Extract the [X, Y] coordinate from the center of the cell holding the provided text.  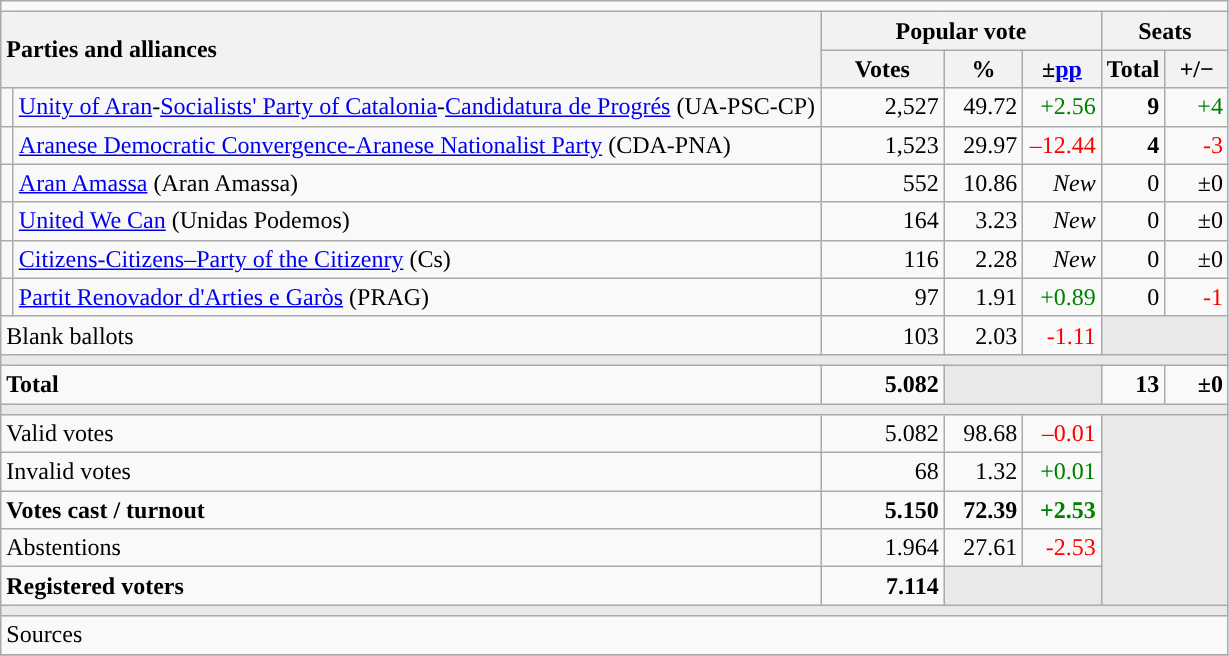
Blank ballots [411, 335]
-3 [1197, 145]
+2.53 [1062, 510]
10.86 [984, 183]
Votes cast / turnout [411, 510]
+4 [1197, 107]
13 [1133, 384]
±pp [1062, 69]
1.32 [984, 472]
+0.01 [1062, 472]
98.68 [984, 434]
1.91 [984, 297]
29.97 [984, 145]
Valid votes [411, 434]
Seats [1164, 31]
552 [883, 183]
Popular vote [962, 31]
1,523 [883, 145]
Parties and alliances [411, 50]
5.150 [883, 510]
9 [1133, 107]
United We Can (Unidas Podemos) [416, 221]
2,527 [883, 107]
49.72 [984, 107]
Abstentions [411, 548]
4 [1133, 145]
3.23 [984, 221]
72.39 [984, 510]
Aran Amassa (Aran Amassa) [416, 183]
–12.44 [1062, 145]
Registered voters [411, 586]
164 [883, 221]
Sources [615, 635]
Unity of Aran-Socialists' Party of Catalonia-Candidatura de Progrés (UA-PSC-CP) [416, 107]
97 [883, 297]
27.61 [984, 548]
Votes [883, 69]
+2.56 [1062, 107]
2.28 [984, 259]
Partit Renovador d'Arties e Garòs (PRAG) [416, 297]
-2.53 [1062, 548]
-1 [1197, 297]
Citizens-Citizens–Party of the Citizenry (Cs) [416, 259]
-1.11 [1062, 335]
+/− [1197, 69]
116 [883, 259]
2.03 [984, 335]
–0.01 [1062, 434]
1.964 [883, 548]
% [984, 69]
68 [883, 472]
Invalid votes [411, 472]
7.114 [883, 586]
+0.89 [1062, 297]
Aranese Democratic Convergence-Aranese Nationalist Party (CDA-PNA) [416, 145]
103 [883, 335]
